Capture the cell that displays the provided text and extract its [x, y] central coordinate. 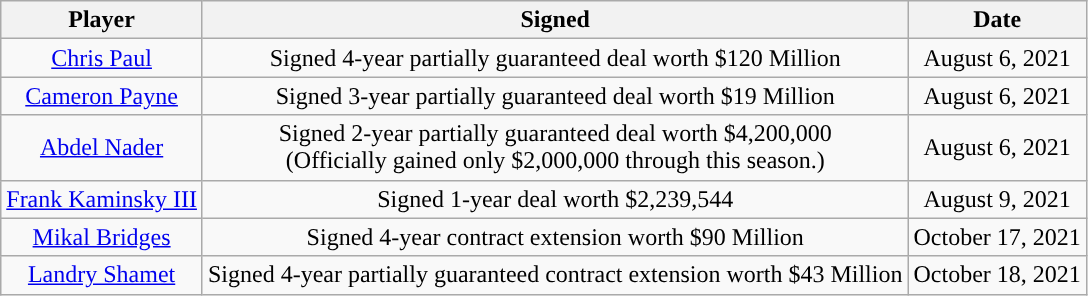
Chris Paul [102, 58]
August 9, 2021 [997, 199]
Signed 4-year partially guaranteed contract extension worth $43 Million [555, 275]
October 18, 2021 [997, 275]
Signed 4-year partially guaranteed deal worth $120 Million [555, 58]
Signed [555, 20]
Signed 1-year deal worth $2,239,544 [555, 199]
Signed 2-year partially guaranteed deal worth $4,200,000(Officially gained only $2,000,000 through this season.) [555, 148]
Date [997, 20]
Abdel Nader [102, 148]
Cameron Payne [102, 96]
Signed 4-year contract extension worth $90 Million [555, 237]
Mikal Bridges [102, 237]
Signed 3-year partially guaranteed deal worth $19 Million [555, 96]
Landry Shamet [102, 275]
Frank Kaminsky III [102, 199]
October 17, 2021 [997, 237]
Player [102, 20]
